Detect which cell encompasses the target text, then output its [x, y] center coordinate. 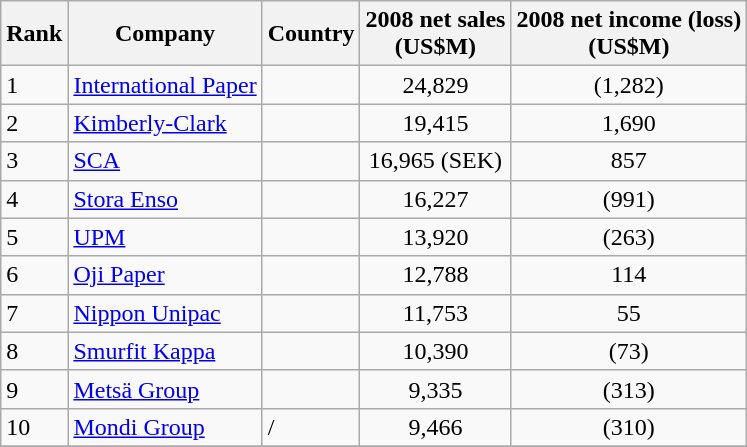
/ [311, 427]
(1,282) [629, 85]
(310) [629, 427]
9 [34, 389]
Stora Enso [165, 199]
9,466 [436, 427]
(991) [629, 199]
8 [34, 351]
UPM [165, 237]
10,390 [436, 351]
857 [629, 161]
Nippon Unipac [165, 313]
10 [34, 427]
Smurfit Kappa [165, 351]
Metsä Group [165, 389]
Country [311, 34]
1,690 [629, 123]
16,965 (SEK) [436, 161]
Company [165, 34]
Mondi Group [165, 427]
9,335 [436, 389]
(313) [629, 389]
114 [629, 275]
2008 net sales(US$M) [436, 34]
16,227 [436, 199]
Rank [34, 34]
24,829 [436, 85]
International Paper [165, 85]
12,788 [436, 275]
4 [34, 199]
(73) [629, 351]
5 [34, 237]
7 [34, 313]
55 [629, 313]
(263) [629, 237]
13,920 [436, 237]
3 [34, 161]
2008 net income (loss)(US$M) [629, 34]
6 [34, 275]
19,415 [436, 123]
11,753 [436, 313]
2 [34, 123]
1 [34, 85]
Oji Paper [165, 275]
Kimberly-Clark [165, 123]
SCA [165, 161]
